Pinpoint the cell where the given text exists, returning its (x, y) midpoint coordinate. 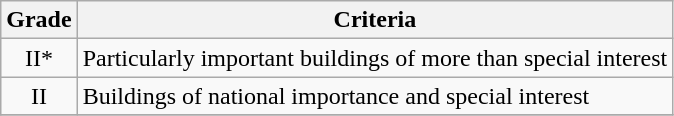
II* (39, 58)
Buildings of national importance and special interest (375, 96)
II (39, 96)
Grade (39, 20)
Criteria (375, 20)
Particularly important buildings of more than special interest (375, 58)
